Return (X, Y) of the center of cell containing provided text 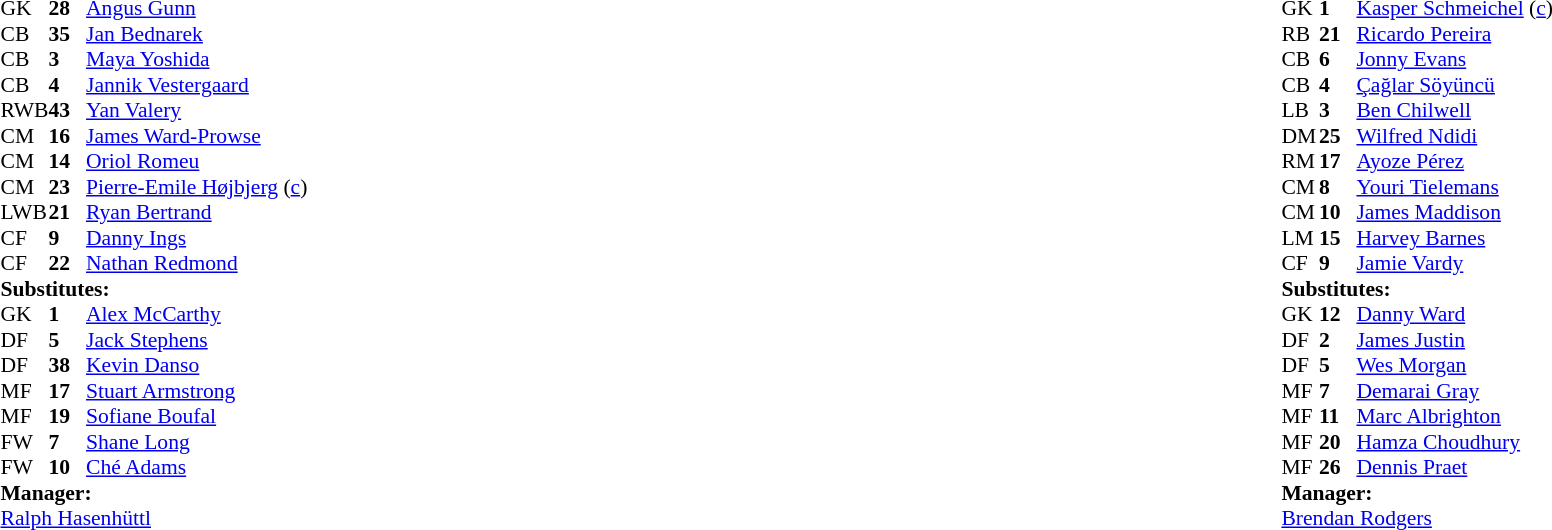
43 (67, 111)
Stuart Armstrong (196, 391)
Substitutes: (154, 289)
LM (1300, 238)
8 (1338, 187)
Shane Long (196, 442)
Danny Ings (196, 238)
Maya Yoshida (196, 59)
RB (1300, 34)
Alex McCarthy (196, 315)
Yan Valery (196, 111)
Sofiane Boufal (196, 417)
LWB (24, 213)
23 (67, 187)
16 (67, 136)
Jannik Vestergaard (196, 85)
Ryan Bertrand (196, 213)
19 (67, 417)
LB (1300, 111)
DM (1300, 136)
25 (1338, 136)
Manager: (154, 493)
Jan Bednarek (196, 34)
RM (1300, 161)
38 (67, 365)
6 (1338, 59)
12 (1338, 315)
Pierre-Emile Højbjerg (c) (196, 187)
Ché Adams (196, 467)
20 (1338, 442)
15 (1338, 238)
14 (67, 161)
22 (67, 263)
RWB (24, 111)
26 (1338, 467)
Jack Stephens (196, 340)
35 (67, 34)
1 (67, 315)
2 (1338, 340)
Kevin Danso (196, 365)
James Ward-Prowse (196, 136)
11 (1338, 417)
Oriol Romeu (196, 161)
Nathan Redmond (196, 263)
